Identify which cell holds the provided text, then report its [x, y] central coordinate. 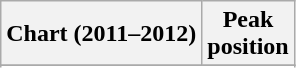
Chart (2011–2012) [102, 34]
Peakposition [248, 34]
